Extract the (X, Y) coordinate from the center of the cell holding the provided text.  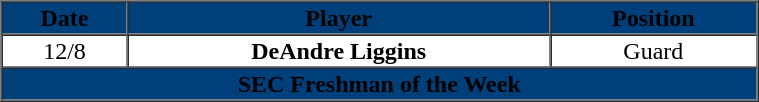
Position (654, 18)
DeAndre Liggins (339, 50)
12/8 (65, 50)
Guard (654, 50)
SEC Freshman of the Week (380, 84)
Player (339, 18)
Date (65, 18)
